Output the [X, Y] coordinate of the center of the cell containing the given text.  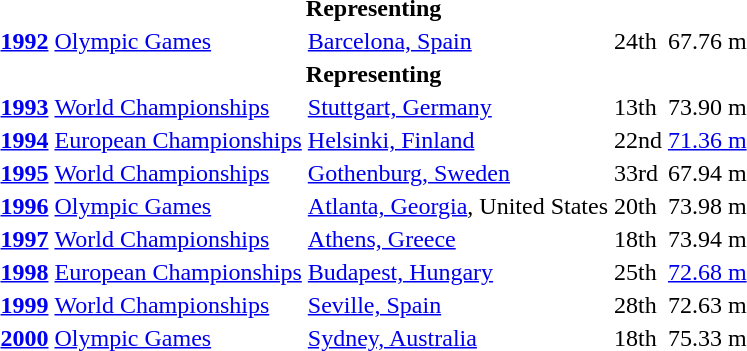
Budapest, Hungary [458, 272]
22nd [638, 140]
Stuttgart, Germany [458, 107]
20th [638, 206]
24th [638, 41]
Gothenburg, Sweden [458, 173]
Athens, Greece [458, 239]
Seville, Spain [458, 305]
Atlanta, Georgia, United States [458, 206]
13th [638, 107]
Helsinki, Finland [458, 140]
18th [638, 239]
28th [638, 305]
25th [638, 272]
Barcelona, Spain [458, 41]
33rd [638, 173]
